Find where the given text appears and provide that cell's center as (x, y) coordinate. 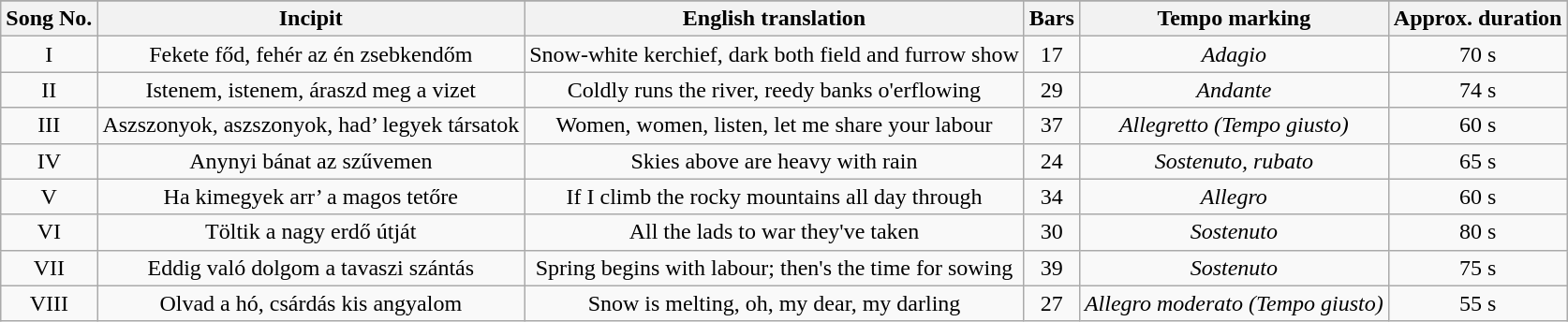
Allegretto (Tempo giusto) (1234, 125)
Eddig való dolgom a tavaszi szántás (311, 268)
II (49, 90)
Song No. (49, 19)
70 s (1478, 54)
80 s (1478, 232)
Allegro moderato (Tempo giusto) (1234, 303)
Adagio (1234, 54)
I (49, 54)
29 (1051, 90)
VI (49, 232)
III (49, 125)
37 (1051, 125)
VIII (49, 303)
65 s (1478, 161)
55 s (1478, 303)
Anynyi bánat az szűvemen (311, 161)
Approx. duration (1478, 19)
Incipit (311, 19)
Tempo marking (1234, 19)
All the lads to war they've taken (775, 232)
VII (49, 268)
Snow-white kerchief, dark both field and furrow show (775, 54)
English translation (775, 19)
Aszszonyok, aszszonyok, had’ legyek társatok (311, 125)
Istenem, istenem, áraszd meg a vizet (311, 90)
IV (49, 161)
39 (1051, 268)
17 (1051, 54)
Spring begins with labour; then's the time for sowing (775, 268)
Andante (1234, 90)
Bars (1051, 19)
V (49, 197)
Olvad a hó, csárdás kis angyalom (311, 303)
24 (1051, 161)
Snow is melting, oh, my dear, my darling (775, 303)
30 (1051, 232)
Fekete főd, fehér az én zsebkendőm (311, 54)
Coldly runs the river, reedy banks o'erflowing (775, 90)
75 s (1478, 268)
Women, women, listen, let me share your labour (775, 125)
Töltik a nagy erdő útját (311, 232)
27 (1051, 303)
Sostenuto, rubato (1234, 161)
Ha kimegyek arr’ a magos tetőre (311, 197)
74 s (1478, 90)
Allegro (1234, 197)
If I climb the rocky mountains all day through (775, 197)
34 (1051, 197)
Skies above are heavy with rain (775, 161)
